Output the [X, Y] coordinate of the center of the cell containing the given text.  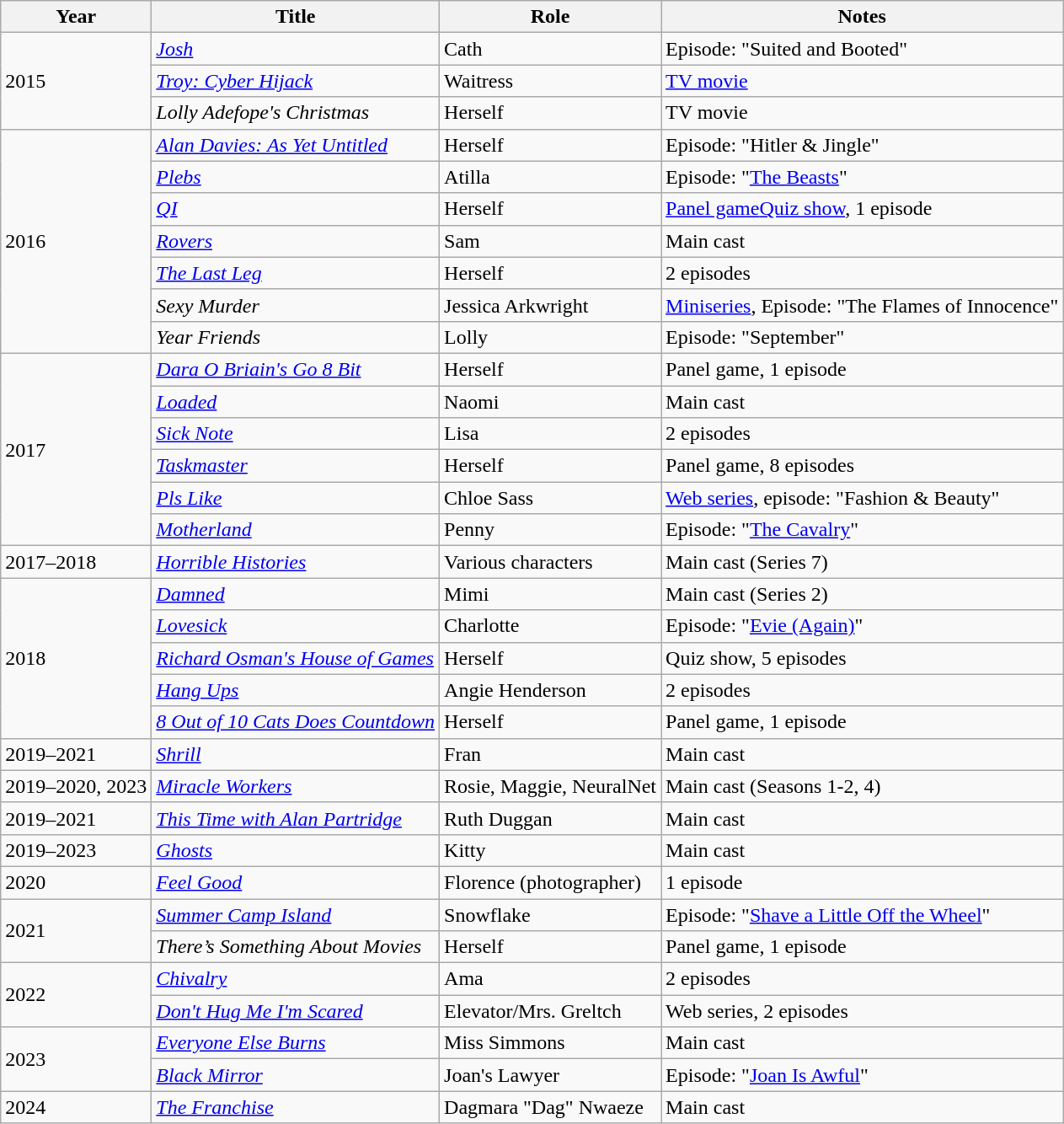
Josh [296, 49]
Horrible Histories [296, 562]
Richard Osman's House of Games [296, 658]
Miniseries, Episode: "The Flames of Innocence" [863, 305]
Rovers [296, 241]
Plebs [296, 177]
Mimi [551, 594]
Cath [551, 49]
Role [551, 17]
Kitty [551, 850]
The Franchise [296, 1107]
Rosie, Maggie, NeuralNet [551, 786]
Episode: "Hitler & Jingle" [863, 145]
Main cast (Series 2) [863, 594]
Year Friends [296, 337]
2015 [76, 81]
1 episode [863, 882]
Summer Camp Island [296, 914]
Penny [551, 530]
2019–2023 [76, 850]
Notes [863, 17]
Main cast (Series 7) [863, 562]
Web series, episode: "Fashion & Beauty" [863, 498]
Panel gameQuiz show, 1 episode [863, 209]
2017–2018 [76, 562]
Black Mirror [296, 1075]
Year [76, 17]
Troy: Cyber Hijack [296, 81]
Shrill [296, 754]
Main cast (Seasons 1-2, 4) [863, 786]
Ama [551, 979]
Everyone Else Burns [296, 1043]
The Last Leg [296, 273]
Web series, 2 episodes [863, 1011]
2021 [76, 930]
This Time with Alan Partridge [296, 818]
8 Out of 10 Cats Does Countdown [296, 722]
Motherland [296, 530]
Lovesick [296, 626]
2018 [76, 658]
Feel Good [296, 882]
Sick Note [296, 434]
Miss Simmons [551, 1043]
Episode: "Suited and Booted" [863, 49]
Alan Davies: As Yet Untitled [296, 145]
Episode: "Evie (Again)" [863, 626]
Pls Like [296, 498]
Florence (photographer) [551, 882]
Chloe Sass [551, 498]
Taskmaster [296, 466]
Lisa [551, 434]
Atilla [551, 177]
Miracle Workers [296, 786]
Quiz show, 5 episodes [863, 658]
Ruth Duggan [551, 818]
Episode: "September" [863, 337]
Hang Ups [296, 690]
There’s Something About Movies [296, 947]
Fran [551, 754]
Episode: "The Cavalry" [863, 530]
Sam [551, 241]
Episode: "Shave a Little Off the Wheel" [863, 914]
Jessica Arkwright [551, 305]
Lolly [551, 337]
Naomi [551, 402]
Elevator/Mrs. Greltch [551, 1011]
2023 [76, 1059]
Joan's Lawyer [551, 1075]
Chivalry [296, 979]
Loaded [296, 402]
Angie Henderson [551, 690]
Various characters [551, 562]
QI [296, 209]
2022 [76, 995]
Panel game, 8 episodes [863, 466]
Charlotte [551, 626]
Ghosts [296, 850]
2024 [76, 1107]
Title [296, 17]
Dagmara "Dag" Nwaeze [551, 1107]
2020 [76, 882]
Waitress [551, 81]
2019–2020, 2023 [76, 786]
Episode: "The Beasts" [863, 177]
2017 [76, 449]
Damned [296, 594]
Snowflake [551, 914]
Sexy Murder [296, 305]
Episode: "Joan Is Awful" [863, 1075]
2016 [76, 241]
Don't Hug Me I'm Scared [296, 1011]
Dara O Briain's Go 8 Bit [296, 369]
Lolly Adefope's Christmas [296, 113]
